Locate the cell with the specified text and output its (X, Y) center coordinate. 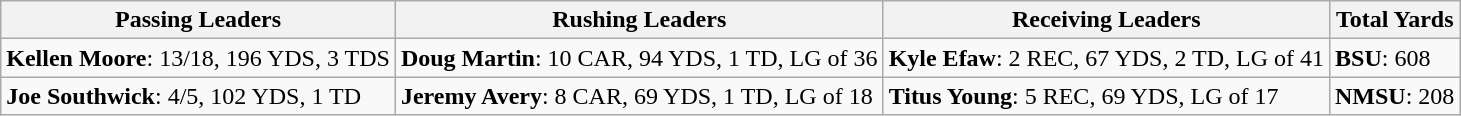
BSU: 608 (1394, 58)
Kellen Moore: 13/18, 196 YDS, 3 TDS (198, 58)
NMSU: 208 (1394, 96)
Doug Martin: 10 CAR, 94 YDS, 1 TD, LG of 36 (639, 58)
Total Yards (1394, 20)
Passing Leaders (198, 20)
Jeremy Avery: 8 CAR, 69 YDS, 1 TD, LG of 18 (639, 96)
Kyle Efaw: 2 REC, 67 YDS, 2 TD, LG of 41 (1106, 58)
Joe Southwick: 4/5, 102 YDS, 1 TD (198, 96)
Receiving Leaders (1106, 20)
Rushing Leaders (639, 20)
Titus Young: 5 REC, 69 YDS, LG of 17 (1106, 96)
